Capture the cell that displays the provided text and extract its (x, y) central coordinate. 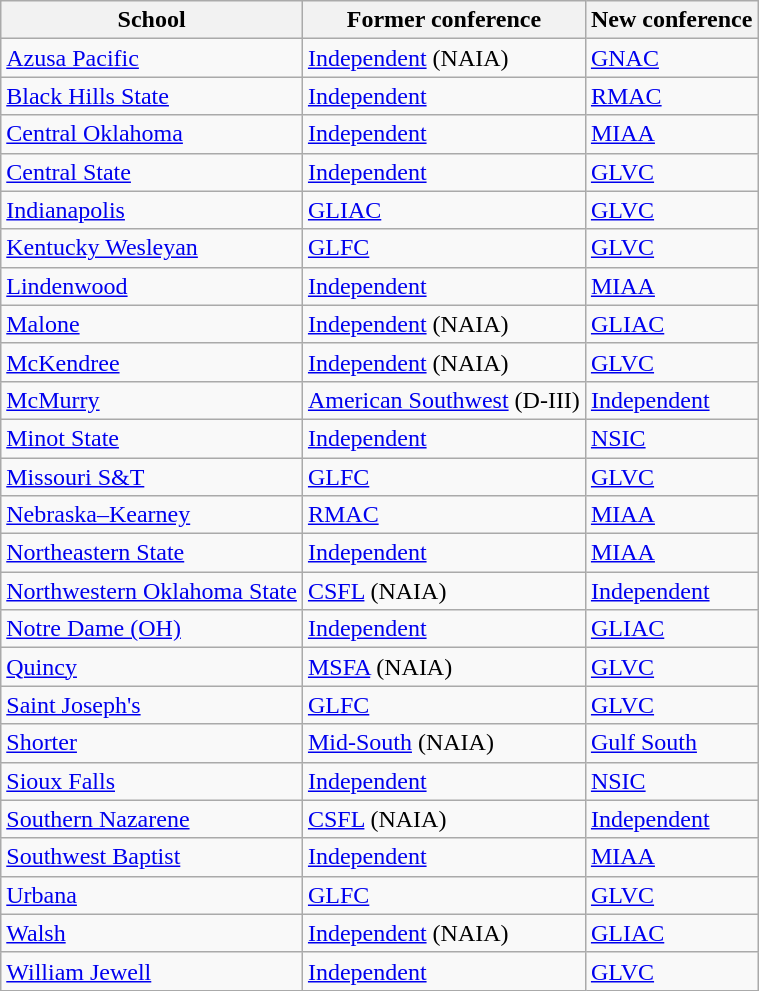
McKendree (152, 362)
Mid-South (NAIA) (444, 743)
Black Hills State (152, 96)
Indianapolis (152, 210)
Notre Dame (OH) (152, 629)
Lindenwood (152, 286)
MSFA (NAIA) (444, 667)
American Southwest (D-III) (444, 400)
Azusa Pacific (152, 58)
Northwestern Oklahoma State (152, 591)
Shorter (152, 743)
Nebraska–Kearney (152, 515)
Missouri S&T (152, 477)
Minot State (152, 438)
Quincy (152, 667)
Central Oklahoma (152, 134)
McMurry (152, 400)
Northeastern State (152, 553)
Gulf South (672, 743)
New conference (672, 20)
Malone (152, 324)
Former conference (444, 20)
Urbana (152, 895)
Walsh (152, 933)
Southwest Baptist (152, 857)
Southern Nazarene (152, 819)
Saint Joseph's (152, 705)
Sioux Falls (152, 781)
Central State (152, 172)
William Jewell (152, 971)
Kentucky Wesleyan (152, 248)
GNAC (672, 58)
School (152, 20)
